Return [X, Y] of the center of cell containing provided text 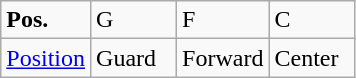
Forward [223, 58]
Pos. [46, 20]
G [134, 20]
Center [312, 58]
C [312, 20]
F [223, 20]
Position [46, 58]
Guard [134, 58]
